Provide the [x, y] coordinate of the cell's center where the given text is located.  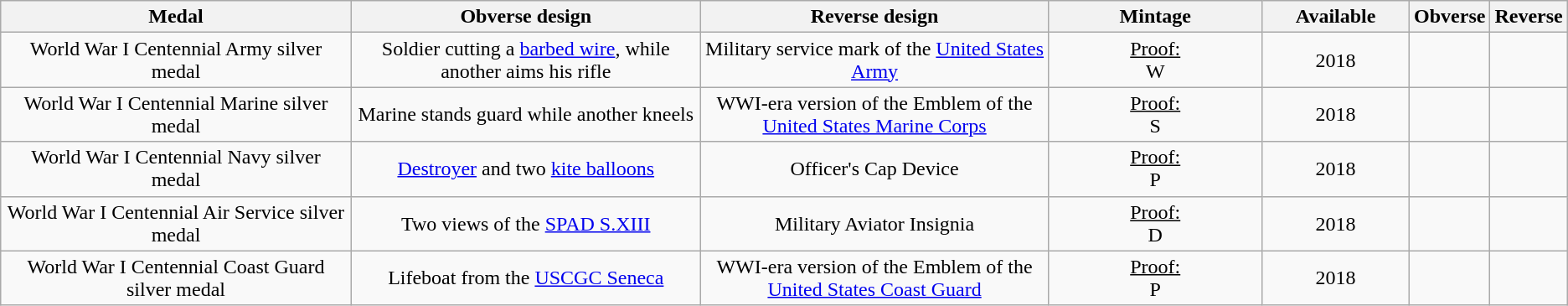
Obverse design [526, 17]
World War I Centennial Air Service silver medal [176, 223]
Medal [176, 17]
World War I Centennial Army silver medal [176, 60]
Proof: W [1156, 60]
Military Aviator Insignia [874, 223]
Obverse [1450, 17]
World War I Centennial Navy silver medal [176, 169]
Reverse design [874, 17]
Reverse [1529, 17]
WWI-era version of the Emblem of the United States Marine Corps [874, 114]
Proof: D [1156, 223]
Military service mark of the United States Army [874, 60]
Marine stands guard while another kneels [526, 114]
Lifeboat from the USCGC Seneca [526, 278]
Mintage [1156, 17]
WWI-era version of the Emblem of the United States Coast Guard [874, 278]
Soldier cutting a barbed wire, while another aims his rifle [526, 60]
Available [1336, 17]
World War I Centennial Marine silver medal [176, 114]
Proof: S [1156, 114]
Officer's Cap Device [874, 169]
World War I Centennial Coast Guard silver medal [176, 278]
Destroyer and two kite balloons [526, 169]
Two views of the SPAD S.XIII [526, 223]
